Pinpoint the cell where the given text exists, returning its (x, y) midpoint coordinate. 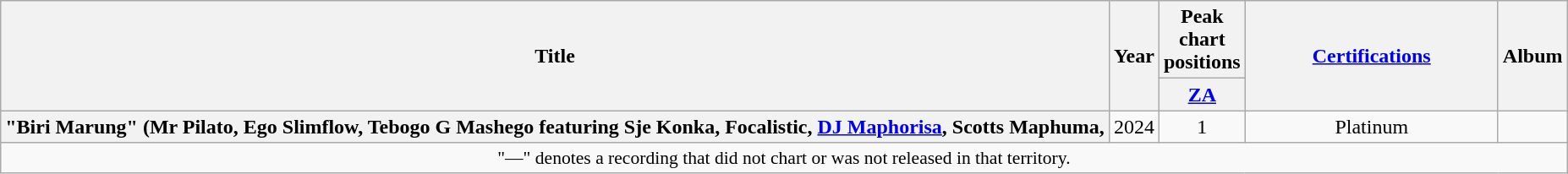
"Biri Marung" (Mr Pilato, Ego Slimflow, Tebogo G Mashego featuring Sje Konka, Focalistic, DJ Maphorisa, Scotts Maphuma, (555, 127)
Platinum (1372, 127)
"—" denotes a recording that did not chart or was not released in that territory. (784, 158)
Title (555, 56)
Certifications (1372, 56)
2024 (1133, 127)
Peak chart positions (1202, 40)
1 (1202, 127)
ZA (1202, 95)
Album (1532, 56)
Year (1133, 56)
